Search for the cell housing the specified text and yield its [X, Y] center coordinate. 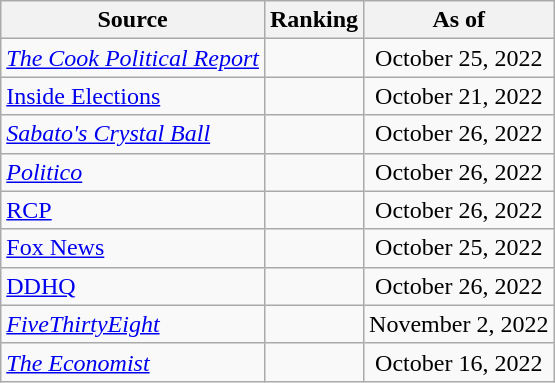
FiveThirtyEight [133, 324]
Ranking [314, 20]
DDHQ [133, 286]
The Economist [133, 362]
The Cook Political Report [133, 58]
October 16, 2022 [459, 362]
Source [133, 20]
RCP [133, 210]
Fox News [133, 248]
As of [459, 20]
Politico [133, 172]
November 2, 2022 [459, 324]
Sabato's Crystal Ball [133, 134]
October 21, 2022 [459, 96]
Inside Elections [133, 96]
